Return [X, Y] of the center of cell containing provided text 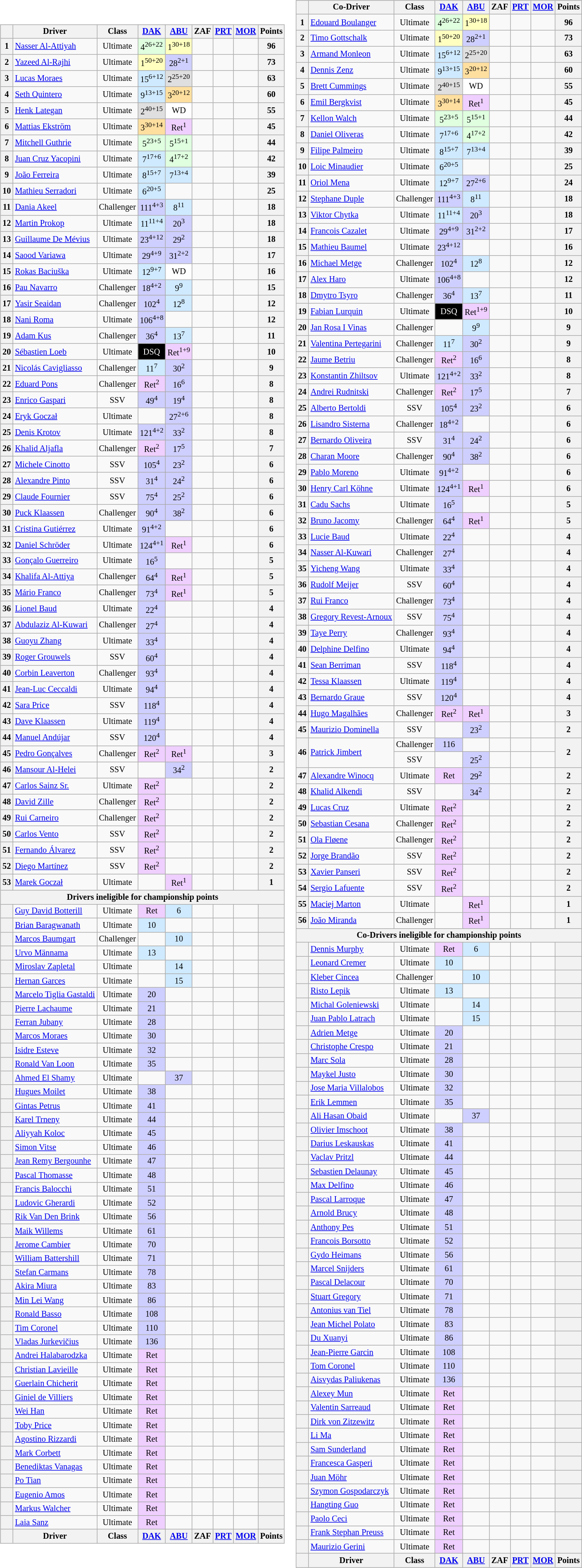
Paolo Ceci [351, 1519]
Dmytro Tsyro [351, 296]
Cristina Gutiérrez [55, 528]
Karel Trneny [55, 1120]
Juan Möhr [351, 1477]
Nicolás Cavigliasso [55, 368]
Yazeed Al-Rajhi [55, 63]
Francois Cazalet [351, 231]
Tom Coronel [351, 1366]
Gonçalo Guerreiro [55, 561]
Dirk von Zitzewitz [351, 1421]
Michele Cinotto [55, 465]
Hernan Garces [55, 981]
Anthony Pes [351, 1227]
Lisandro Sisterna [351, 424]
Frank Stephan Preuss [351, 1533]
Sara Price [55, 706]
Adam Kus [55, 336]
Maciej Marton [351, 904]
Filipe Palmeiro [351, 151]
Ronald Basso [55, 1314]
Rokas Baciuška [55, 272]
Mark Corbett [55, 1453]
Lionel Baud [55, 609]
Henry Carl Köhne [351, 489]
Carlos Sainz Sr. [55, 786]
Armand Monleon [351, 54]
Co-Driver [351, 7]
Isidre Esteve [55, 1050]
Guillaume De Mévius [55, 239]
Alberto Bertoldi [351, 408]
Nasser Al-Attiyah [55, 46]
Tim Coronel [55, 1328]
Guerlain Chicherit [55, 1384]
Xavier Panseri [351, 873]
Diego Martínez [55, 866]
Rik Van Den Brink [55, 1217]
Pablo Moreno [351, 472]
Stefan Carmans [55, 1272]
Kleber Cincea [351, 977]
Sergio Lafuente [351, 888]
Puck Klaassen [55, 513]
Dania Akeel [55, 207]
Christian Lavieille [55, 1370]
Marcos Moraes [55, 1036]
Wei Han [55, 1412]
Jerome Cambier [55, 1245]
Ahmed El Shamy [55, 1078]
Gintas Petrus [55, 1106]
Martin Prokop [55, 223]
Mansour Al-Helei [55, 770]
David Zille [55, 802]
Jean Remy Bergounhe [55, 1161]
Daniel Schröder [55, 545]
Po Tian [55, 1481]
Hangting Guo [351, 1505]
Maik Willems [55, 1231]
Szymon Gospodarczyk [351, 1491]
Carlos Vento [55, 834]
Mitchell Guthrie [55, 143]
Bruno Jacomy [351, 521]
João Miranda [351, 920]
Marc Sola [351, 1060]
Guoyu Zhang [55, 641]
Daniel Oliveras [351, 135]
Drivers ineligible for championship points [143, 897]
Arnold Brucy [351, 1213]
Leonard Cremer [351, 963]
Ludovic Gherardi [55, 1203]
Aliyyah Koloc [55, 1133]
Risto Lepik [351, 991]
Khalid Alkendi [351, 792]
Marcos Baumgart [55, 939]
54 [302, 888]
Lucas Moraes [55, 78]
Marcel Snijders [351, 1269]
Mário Franco [55, 593]
Simon Vitse [55, 1147]
Eryk Goczał [55, 416]
Charan Moore [351, 456]
Abdulaziz Al-Kuwari [55, 625]
Delphine Delfino [351, 649]
Mathieu Serradori [55, 191]
Marcelo Tiglia Gastaldi [55, 995]
Nasser Al-Kuwari [351, 553]
Li Ma [351, 1436]
Pascal Delacour [351, 1283]
Timo Gottschalk [351, 38]
Khalifa Al-Attiya [55, 577]
Pascal Thomasse [55, 1175]
Alex Haro [351, 280]
Jean-Luc Ceccaldi [55, 689]
Max Delfino [351, 1185]
Bernardo Oliveira [351, 440]
Michal Goleniewski [351, 1005]
Benediktas Vanagas [55, 1467]
Yicheng Wang [351, 569]
Min Lei Wang [55, 1300]
Toby Price [55, 1425]
Du Xuanyi [351, 1338]
Sebastien Delaunay [351, 1171]
Stuart Gregory [351, 1296]
Stephane Duple [351, 199]
Olivier Imschoot [351, 1130]
Akira Miura [55, 1287]
Fernando Álvarez [55, 850]
Pau Navarro [55, 287]
Giniel de Villiers [55, 1398]
Vaclav Pritzl [351, 1158]
Lucie Baud [351, 537]
Sam Sunderland [351, 1450]
Jorge Brandão [351, 856]
Ronald Van Loon [55, 1064]
Enrico Gaspari [55, 400]
Alexandre Pinto [55, 480]
Edouard Boulanger [351, 22]
Eduard Pons [55, 384]
Alexandre Winocq [351, 776]
Nani Roma [55, 319]
Brian Baragwanath [55, 925]
Emil Bergkvist [351, 102]
Laia Sanz [55, 1523]
Jaume Betriu [351, 360]
Henk Lategan [55, 111]
Antonius van Tiel [351, 1310]
Andrei Halabarodzka [55, 1356]
Pierre Lachaume [55, 1008]
Oriol Mena [351, 183]
Tessa Klaassen [351, 681]
Juan Pablo Latrach [351, 1019]
Rui Franco [351, 601]
Francis Balocchi [55, 1189]
Fabian Lurquin [351, 311]
Maurizio Gerini [351, 1547]
Loic Minaudier [351, 167]
Pascal Larroque [351, 1199]
Khalid Aljafla [55, 448]
Jean Michel Polato [351, 1324]
Hugues Moilet [55, 1092]
Ferran Jubany [55, 1022]
Francesca Gasperi [351, 1463]
Maykel Justo [351, 1074]
Gregory Revest-Arnoux [351, 617]
Mattias Ekström [55, 126]
Kellon Walch [351, 119]
Seth Quintero [55, 95]
Yasir Seaidan [55, 304]
Markus Walcher [55, 1509]
Brett Cummings [351, 87]
Gydo Heimans [351, 1255]
Rudolf Meijer [351, 585]
Ola Fløene [351, 840]
Maurizio Dominella [351, 730]
Saood Variawa [55, 255]
Viktor Chytka [351, 215]
194 [179, 400]
Agostino Rizzardi [55, 1439]
494 [152, 400]
Co-Drivers ineligible for championship points [439, 935]
Lucas Cruz [351, 808]
Manuel Andújar [55, 738]
Sebastian Cesana [351, 824]
Bernardo Graue [351, 698]
Miroslav Zapletal [55, 967]
Juan Cruz Yacopini [55, 158]
Mathieu Baumel [351, 248]
Valentin Sarreaud [351, 1408]
Francois Borsotto [351, 1241]
Patrick Jimbert [351, 753]
Dennis Murphy [351, 949]
Jean-Pierre Garcin [351, 1352]
Eugenio Amos [55, 1495]
Erik Lemmen [351, 1102]
Adrien Metge [351, 1033]
Vladas Jurkevičius [55, 1342]
Dave Klaassen [55, 721]
Andrei Rudnitski [351, 392]
Konstantin Zhiltsov [351, 376]
Cadu Sachs [351, 504]
Roger Grouwels [55, 657]
Jose Maria Villalobos [351, 1088]
Aisvydas Paliukenas [351, 1380]
Ali Hasan Obaid [351, 1116]
Claude Fournier [55, 496]
João Ferreira [55, 175]
116 [449, 745]
Rui Carneiro [55, 818]
Hugo Magalhães [351, 713]
Urvo Männama [55, 953]
Jan Rosa I Vinas [351, 328]
Valentina Pertegarini [351, 343]
Sean Berriman [351, 665]
Dennis Zenz [351, 70]
Guy David Botterill [55, 911]
Darius Leskauskas [351, 1144]
Christophe Crespo [351, 1047]
Alexey Mun [351, 1394]
Denis Krotov [55, 433]
Michael Metge [351, 263]
Corbin Leaverton [55, 674]
William Battershill [55, 1258]
Sébastien Loeb [55, 352]
Pedro Gonçalves [55, 754]
Marek Goczał [55, 882]
Taye Perry [351, 633]
